Detect which cell encompasses the target text, then output its (x, y) center coordinate. 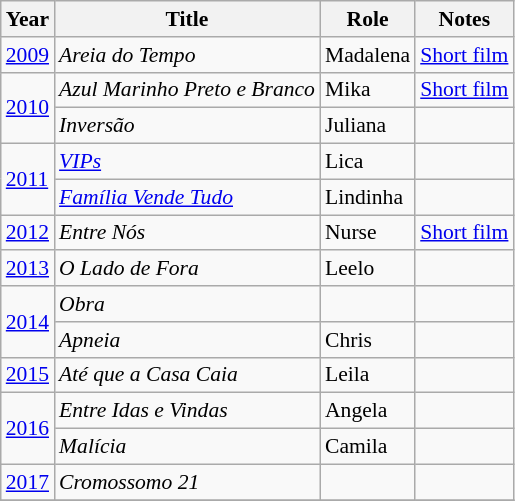
O Lado de Fora (187, 269)
2010 (28, 108)
Year (28, 19)
Chris (368, 340)
2017 (28, 482)
Lica (368, 162)
Role (368, 19)
Azul Marinho Preto e Branco (187, 90)
Areia do Tempo (187, 55)
2013 (28, 269)
Inversão (187, 126)
Notes (464, 19)
2016 (28, 428)
VIPs (187, 162)
Família Vende Tudo (187, 197)
Até que a Casa Caia (187, 375)
Camila (368, 447)
Angela (368, 411)
Lindinha (368, 197)
Cromossomo 21 (187, 482)
Nurse (368, 233)
2011 (28, 180)
Madalena (368, 55)
Apneia (187, 340)
Juliana (368, 126)
Leelo (368, 269)
Malícia (187, 447)
Title (187, 19)
Leila (368, 375)
Entre Nós (187, 233)
2014 (28, 322)
Entre Idas e Vindas (187, 411)
2009 (28, 55)
2015 (28, 375)
Obra (187, 304)
2012 (28, 233)
Mika (368, 90)
